Determine the [X, Y] coordinate at the center of the cell enclosing the given text.  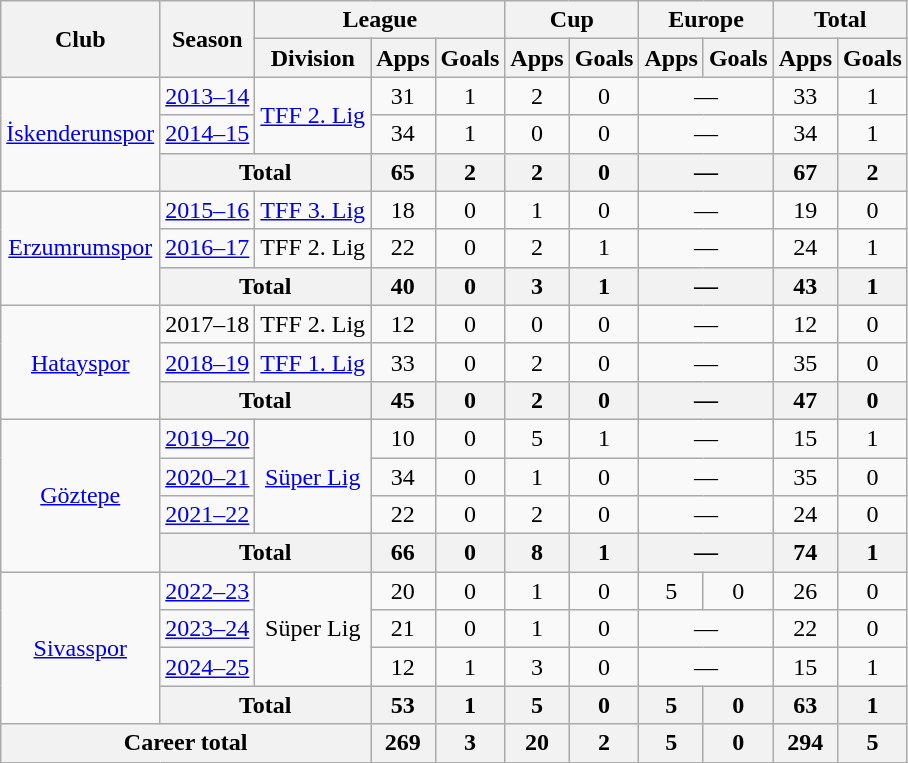
2022–23 [208, 591]
Hatayspor [80, 362]
269 [403, 743]
40 [403, 286]
31 [403, 96]
Sivasspor [80, 648]
2023–24 [208, 629]
2016–17 [208, 248]
2020–21 [208, 477]
43 [805, 286]
45 [403, 400]
63 [805, 705]
67 [805, 172]
2018–19 [208, 362]
İskenderunspor [80, 134]
Cup [572, 20]
8 [537, 553]
47 [805, 400]
2013–14 [208, 96]
Europe [706, 20]
Season [208, 39]
53 [403, 705]
2021–22 [208, 515]
294 [805, 743]
Göztepe [80, 495]
74 [805, 553]
League [380, 20]
18 [403, 210]
Division [313, 58]
10 [403, 438]
Career total [186, 743]
Club [80, 39]
TFF 3. Lig [313, 210]
2019–20 [208, 438]
21 [403, 629]
26 [805, 591]
2024–25 [208, 667]
66 [403, 553]
2017–18 [208, 324]
Erzumrumspor [80, 248]
19 [805, 210]
2015–16 [208, 210]
TFF 1. Lig [313, 362]
65 [403, 172]
2014–15 [208, 134]
